Locate the cell with the specified text and output its (X, Y) center coordinate. 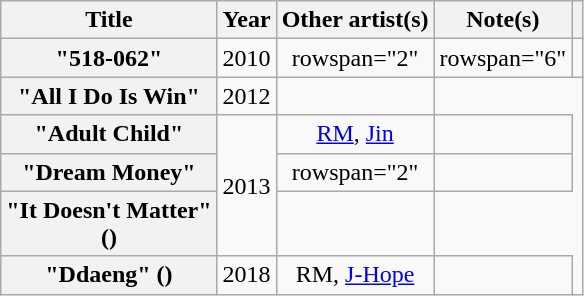
"Adult Child" (109, 134)
Note(s) (503, 20)
"Ddaeng" () (109, 275)
2012 (246, 96)
Title (109, 20)
Other artist(s) (355, 20)
Year (246, 20)
2013 (246, 186)
RM, J-Hope (355, 275)
2010 (246, 58)
"All I Do Is Win" (109, 96)
"Dream Money" (109, 172)
RM, Jin (355, 134)
"518-062" (109, 58)
"It Doesn't Matter"() (109, 224)
rowspan="6" (503, 58)
2018 (246, 275)
